Output the [x, y] coordinate of the center of the cell containing the given text.  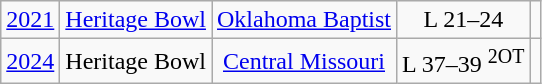
L 37–39 2OT [464, 62]
2021 [30, 20]
Central Missouri [304, 62]
L 21–24 [464, 20]
Oklahoma Baptist [304, 20]
2024 [30, 62]
